Provide the (X, Y) coordinate of the cell's center where the given text is located.  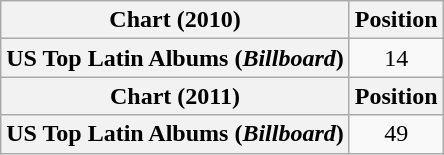
Chart (2011) (176, 96)
Chart (2010) (176, 20)
14 (396, 58)
49 (396, 134)
